Capture the cell that displays the provided text and extract its (X, Y) central coordinate. 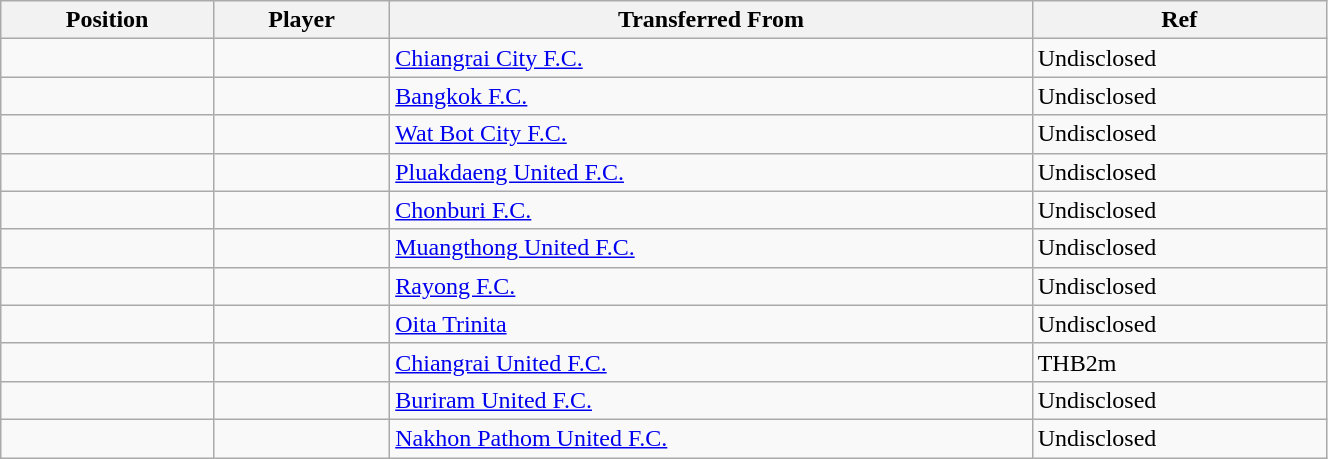
Nakhon Pathom United F.C. (711, 438)
Ref (1179, 20)
Bangkok F.C. (711, 96)
THB2m (1179, 362)
Oita Trinita (711, 324)
Buriram United F.C. (711, 400)
Rayong F.C. (711, 286)
Wat Bot City F.C. (711, 134)
Position (108, 20)
Transferred From (711, 20)
Player (301, 20)
Chiangrai City F.C. (711, 58)
Chonburi F.C. (711, 210)
Chiangrai United F.C. (711, 362)
Muangthong United F.C. (711, 248)
Pluakdaeng United F.C. (711, 172)
